Locate the cell with the specified text and output its [x, y] center coordinate. 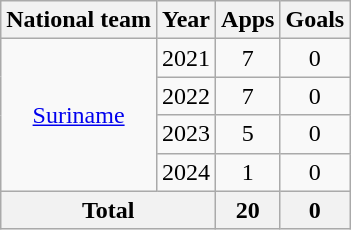
Apps [248, 20]
2022 [186, 96]
Total [108, 210]
2021 [186, 58]
Suriname [79, 115]
5 [248, 134]
2023 [186, 134]
20 [248, 210]
2024 [186, 172]
1 [248, 172]
National team [79, 20]
Year [186, 20]
Goals [315, 20]
